Capture the cell that displays the provided text and extract its [X, Y] central coordinate. 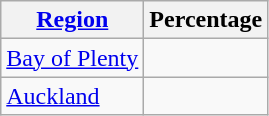
Region [72, 20]
Bay of Plenty [72, 58]
Auckland [72, 96]
Percentage [206, 20]
